Scan for the cell matching the given text and deliver its [x, y] coordinate at center. 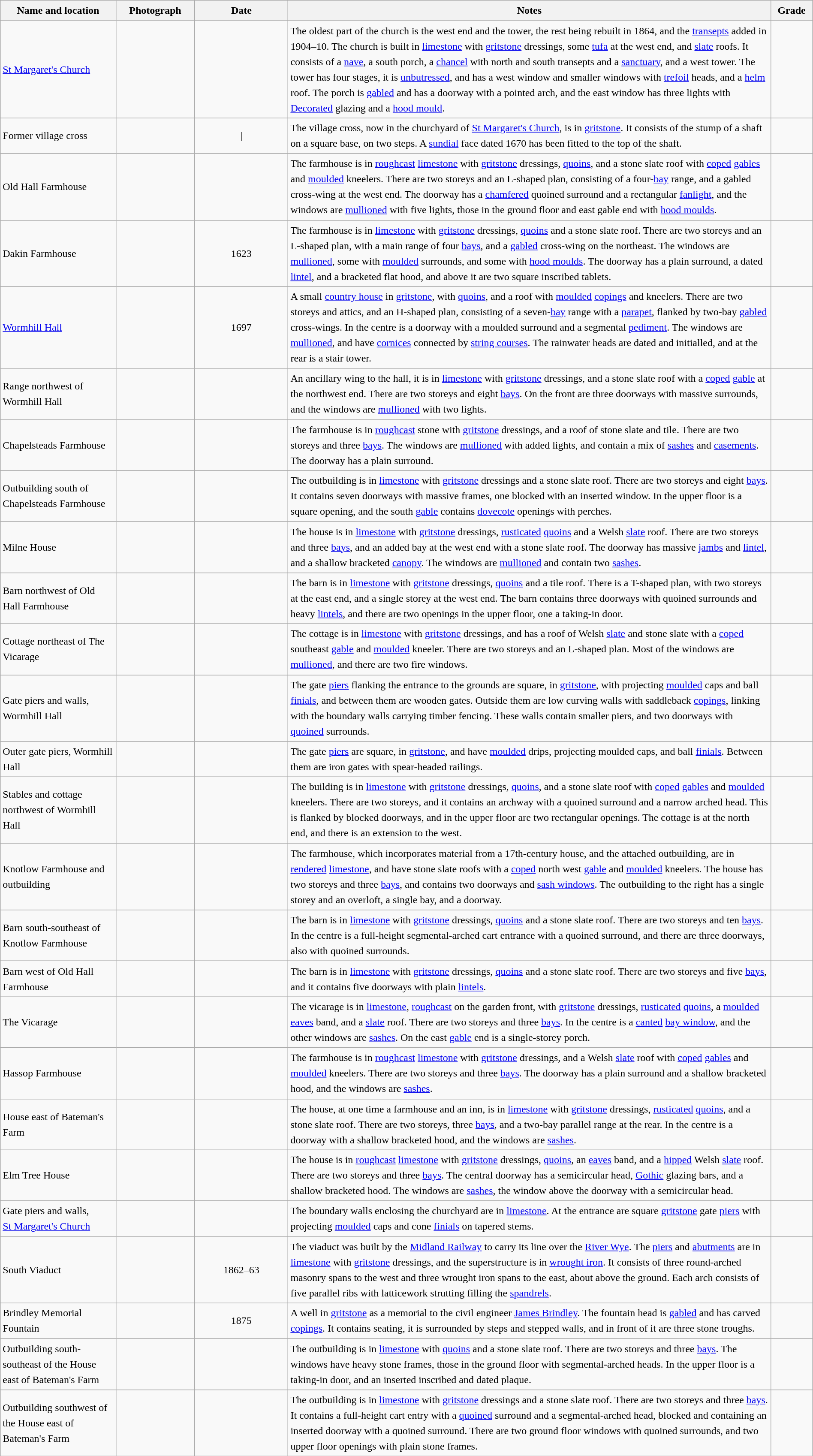
Milne House [58, 547]
Outer gate piers, Wormhill Hall [58, 759]
Cottage northeast of The Vicarage [58, 649]
House east of Bateman's Farm [58, 1124]
Hassop Farmhouse [58, 1073]
The Vicarage [58, 1022]
Elm Tree House [58, 1175]
Barn west of Old Hall Farmhouse [58, 979]
Date [241, 10]
Range northwest of Wormhill Hall [58, 394]
Grade [792, 10]
Knotlow Farmhouse and outbuilding [58, 877]
Old Hall Farmhouse [58, 187]
| [241, 136]
Chapelsteads Farmhouse [58, 445]
Stables and cottage northwest of Wormhill Hall [58, 811]
Outbuilding southwest of the House east of Bateman's Farm [58, 1423]
Barn northwest of Old Hall Farmhouse [58, 598]
Notes [529, 10]
Name and location [58, 10]
Photograph [155, 10]
Former village cross [58, 136]
Gate piers and walls, Wormhill Hall [58, 708]
Barn south-southeast of Knotlow Farmhouse [58, 936]
Outbuilding south of Chapelsteads Farmhouse [58, 496]
1697 [241, 328]
South Viaduct [58, 1269]
St Margaret's Church [58, 69]
1875 [241, 1321]
Gate piers and walls,St Margaret's Church [58, 1219]
1862–63 [241, 1269]
Outbuilding south-southeast of the House east of Bateman's Farm [58, 1364]
Wormhill Hall [58, 328]
1623 [241, 253]
Brindley Memorial Fountain [58, 1321]
Dakin Farmhouse [58, 253]
